Locate the cell with the specified text and output its (X, Y) center coordinate. 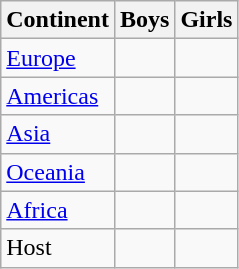
Europe (58, 58)
Africa (58, 210)
Continent (58, 20)
Oceania (58, 172)
Boys (144, 20)
Asia (58, 134)
Host (58, 248)
Girls (206, 20)
Americas (58, 96)
